Extract the (x, y) coordinate from the center of the cell holding the provided text.  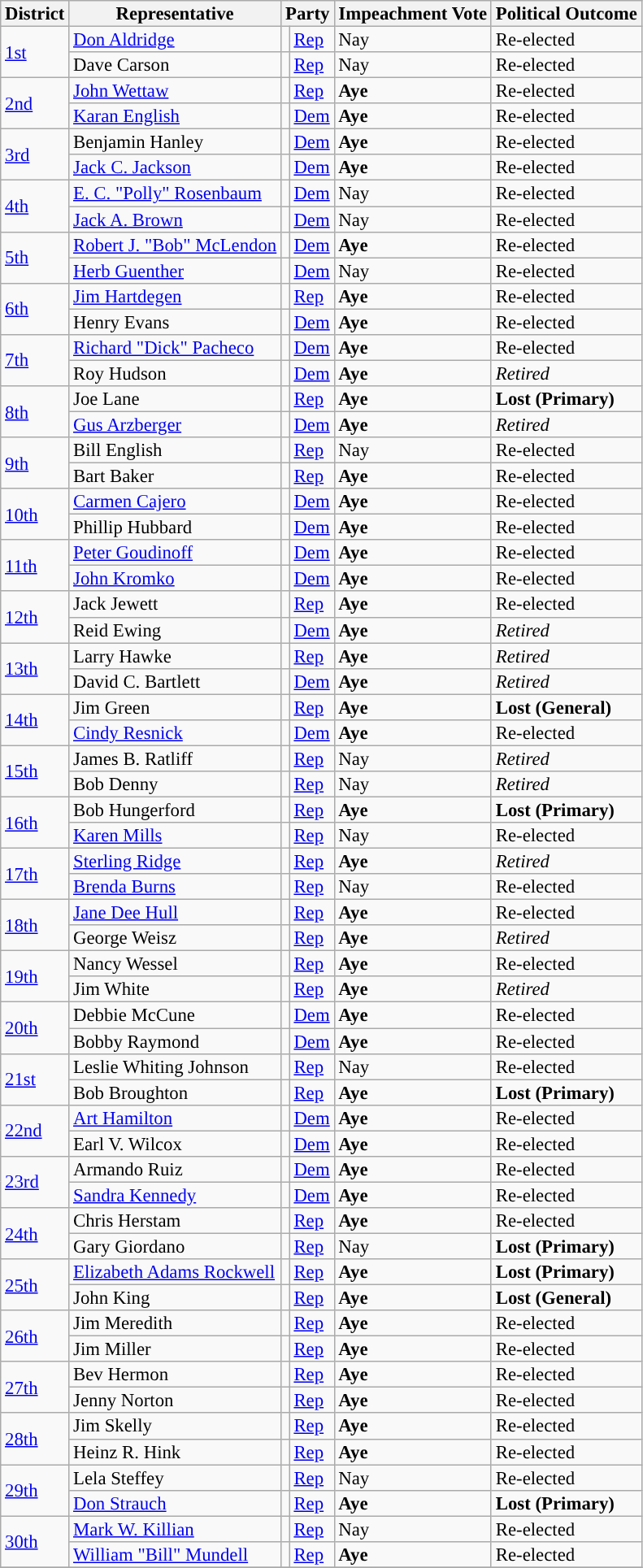
Joe Lane (176, 399)
Bob Denny (176, 784)
Robert J. "Bob" McLendon (176, 245)
14th (35, 720)
Richard "Dick" Pacheco (176, 348)
10th (35, 514)
Karen Mills (176, 836)
18th (35, 925)
20th (35, 1027)
David C. Bartlett (176, 681)
11th (35, 566)
25th (35, 1284)
Sandra Kennedy (176, 1195)
District (35, 14)
John Kromko (176, 579)
Bob Hungerford (176, 810)
26th (35, 1336)
13th (35, 668)
Armando Ruiz (176, 1170)
4th (35, 206)
17th (35, 875)
Chris Herstam (176, 1221)
Gus Arzberger (176, 424)
Jenny Norton (176, 1401)
23rd (35, 1182)
Don Aldridge (176, 40)
Jack Jewett (176, 605)
Elizabeth Adams Rockwell (176, 1272)
12th (35, 618)
Karan English (176, 116)
Jim White (176, 990)
Impeachment Vote (413, 14)
Sterling Ridge (176, 862)
Leslie Whiting Johnson (176, 1066)
Herb Guenther (176, 271)
James B. Ratliff (176, 758)
28th (35, 1439)
3rd (35, 154)
Brenda Burns (176, 887)
6th (35, 309)
Bill English (176, 450)
21st (35, 1079)
William "Bill" Mundell (176, 1555)
Political Outcome (566, 14)
29th (35, 1491)
Party (307, 14)
1st (35, 52)
Larry Hawke (176, 656)
Debbie McCune (176, 1015)
Bobby Raymond (176, 1041)
John Wettaw (176, 91)
9th (35, 463)
Jack A. Brown (176, 219)
Phillip Hubbard (176, 528)
John King (176, 1298)
Benjamin Hanley (176, 142)
Heinz R. Hink (176, 1452)
George Weisz (176, 938)
Representative (176, 14)
15th (35, 771)
Nancy Wessel (176, 964)
Jim Skelly (176, 1427)
24th (35, 1234)
Gary Giordano (176, 1246)
Dave Carson (176, 65)
Jim Meredith (176, 1323)
Carmen Cajero (176, 502)
5th (35, 257)
Cindy Resnick (176, 733)
22nd (35, 1130)
Mark W. Killian (176, 1529)
Bob Broughton (176, 1092)
30th (35, 1541)
27th (35, 1387)
Jim Hartdegen (176, 296)
Jane Dee Hull (176, 913)
2nd (35, 104)
Jack C. Jackson (176, 167)
Bart Baker (176, 476)
8th (35, 411)
Lela Steffey (176, 1478)
Peter Goudinoff (176, 553)
7th (35, 361)
Henry Evans (176, 322)
Don Strauch (176, 1503)
Jim Miller (176, 1349)
E. C. "Polly" Rosenbaum (176, 193)
Art Hamilton (176, 1118)
Jim Green (176, 707)
Reid Ewing (176, 630)
19th (35, 977)
Earl V. Wilcox (176, 1144)
Bev Hermon (176, 1375)
16th (35, 823)
Roy Hudson (176, 373)
